Determine the (X, Y) coordinate at the center of the cell enclosing the given text.  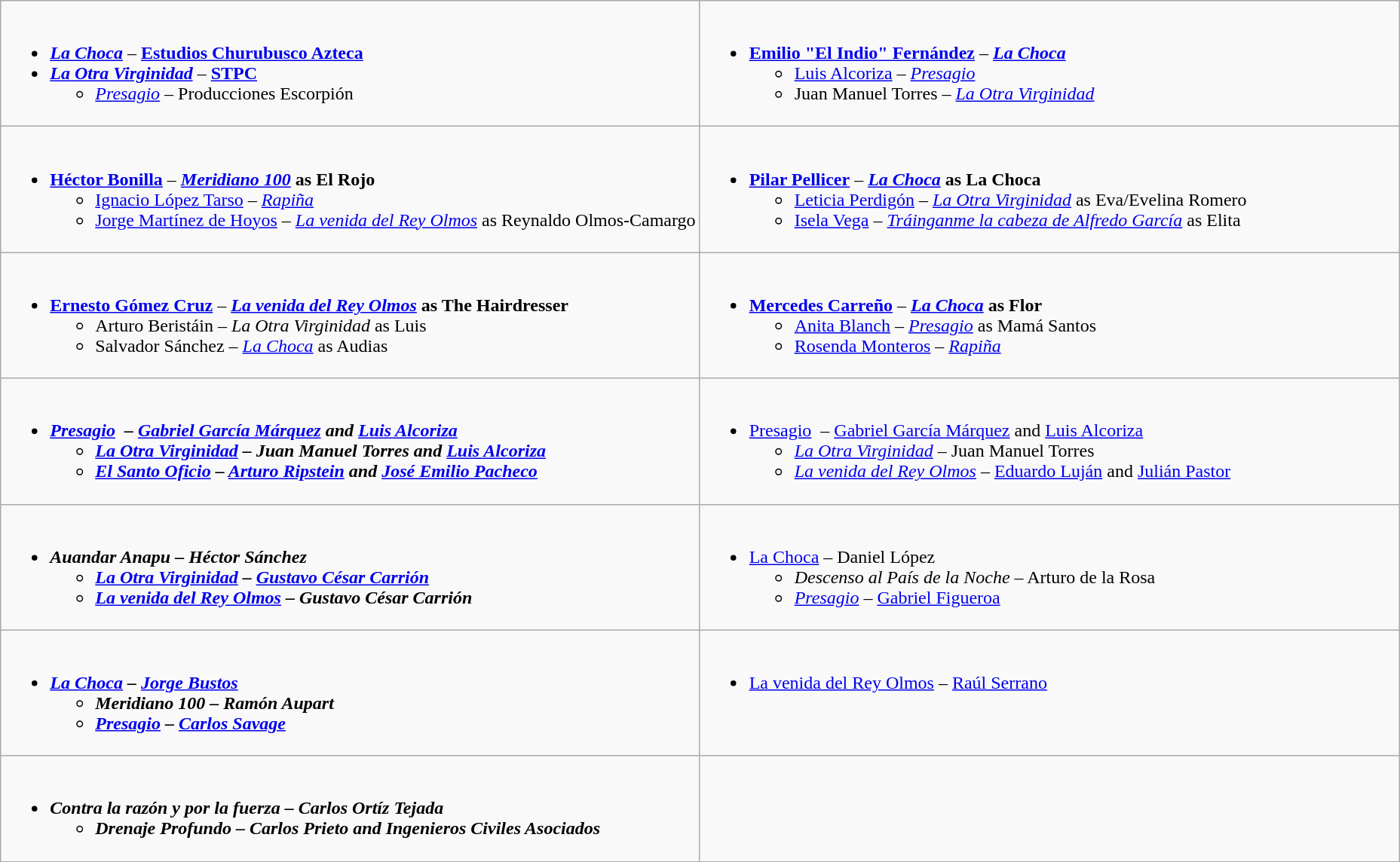
Auandar Anapu – Héctor SánchezLa Otra Virginidad – Gustavo César CarriónLa venida del Rey Olmos – Gustavo César Carrión (350, 567)
Héctor Bonilla – Meridiano 100 as El RojoIgnacio López Tarso – RapiñaJorge Martínez de Hoyos – La venida del Rey Olmos as Reynaldo Olmos-Camargo (350, 190)
La Choca – Daniel LópezDescenso al País de la Noche – Arturo de la RosaPresagio – Gabriel Figueroa (1049, 567)
Ernesto Gómez Cruz – La venida del Rey Olmos as The HairdresserArturo Beristáin – La Otra Virginidad as LuisSalvador Sánchez – La Choca as Audias (350, 315)
La Choca – Estudios Churubusco AztecaLa Otra Virginidad – STPCPresagio – Producciones Escorpión (350, 63)
Emilio "El Indio" Fernández – La ChocaLuis Alcoriza – PresagioJuan Manuel Torres – La Otra Virginidad (1049, 63)
La Choca – Jorge BustosMeridiano 100 – Ramón AupartPresagio – Carlos Savage (350, 693)
Mercedes Carreño – La Choca as FlorAnita Blanch – Presagio as Mamá SantosRosenda Monteros – Rapiña (1049, 315)
Contra la razón y por la fuerza – Carlos Ortíz TejadaDrenaje Profundo – Carlos Prieto and Ingenieros Civiles Asociados (350, 809)
La venida del Rey Olmos – Raúl Serrano (1049, 693)
Presagio – Gabriel García Márquez and Luis AlcorizaLa Otra Virginidad – Juan Manuel TorresLa venida del Rey Olmos – Eduardo Luján and Julián Pastor (1049, 442)
